Output the (x, y) coordinate of the center of the cell containing the given text.  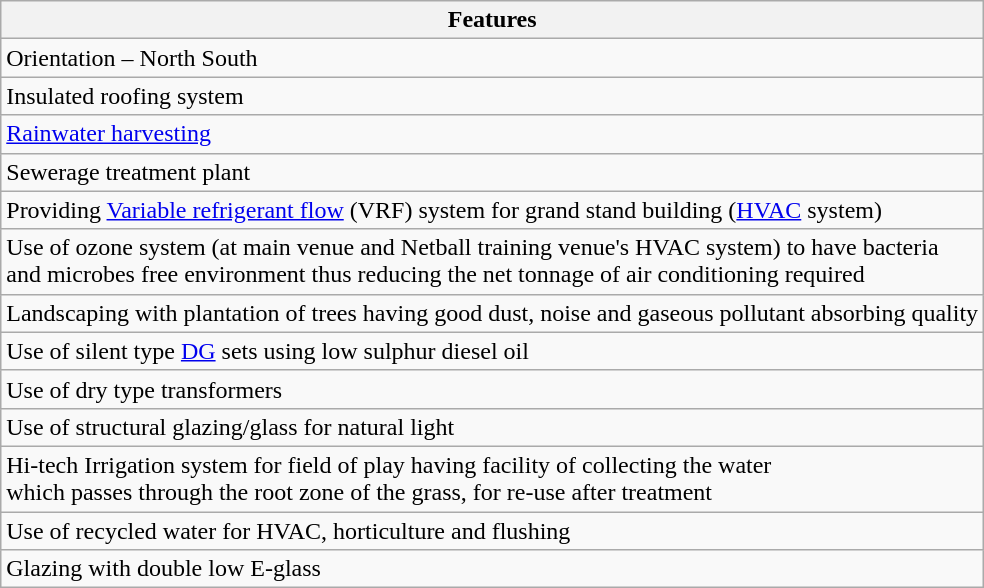
Glazing with double low E-glass (492, 569)
Sewerage treatment plant (492, 172)
Providing Variable refrigerant flow (VRF) system for grand stand building (HVAC system) (492, 210)
Rainwater harvesting (492, 134)
Use of recycled water for HVAC, horticulture and flushing (492, 531)
Use of structural glazing/glass for natural light (492, 427)
Use of dry type transformers (492, 389)
Use of silent type DG sets using low sulphur diesel oil (492, 351)
Orientation – North South (492, 58)
Features (492, 20)
Landscaping with plantation of trees having good dust, noise and gaseous pollutant absorbing quality (492, 313)
Insulated roofing system (492, 96)
